Return (X, Y) of the center of cell containing provided text 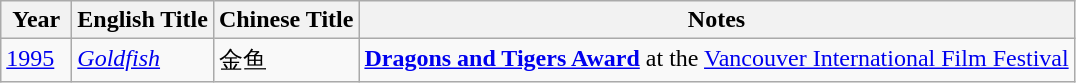
Notes (716, 20)
Chinese Title (286, 20)
金鱼 (286, 60)
Dragons and Tigers Award at the Vancouver International Film Festival (716, 60)
English Title (143, 20)
Goldfish (143, 60)
Year (36, 20)
1995 (36, 60)
